Extract the [x, y] coordinate from the center of the cell holding the provided text.  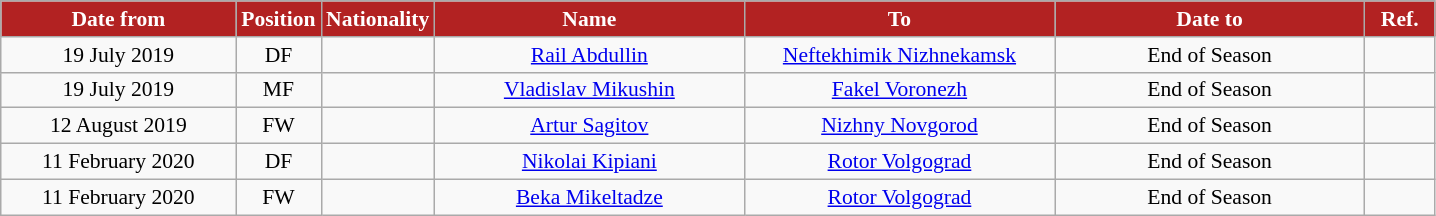
Fakel Voronezh [899, 90]
Vladislav Mikushin [589, 90]
Ref. [1400, 19]
Nizhny Novgorod [899, 126]
Nationality [378, 19]
MF [278, 90]
Position [278, 19]
12 August 2019 [118, 126]
Neftekhimik Nizhnekamsk [899, 55]
Artur Sagitov [589, 126]
Beka Mikeltadze [589, 197]
Nikolai Kipiani [589, 162]
Name [589, 19]
Date to [1210, 19]
To [899, 19]
Date from [118, 19]
Rail Abdullin [589, 55]
